Scan for the cell matching the given text and deliver its [X, Y] coordinate at center. 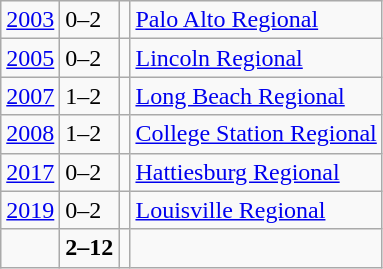
2003 [30, 20]
Louisville Regional [256, 210]
2008 [30, 134]
2–12 [90, 248]
2007 [30, 96]
College Station Regional [256, 134]
2017 [30, 172]
Lincoln Regional [256, 58]
Long Beach Regional [256, 96]
2005 [30, 58]
Hattiesburg Regional [256, 172]
Palo Alto Regional [256, 20]
2019 [30, 210]
